Return the [X, Y] coordinate for the center point of the cell that contains the specified text.  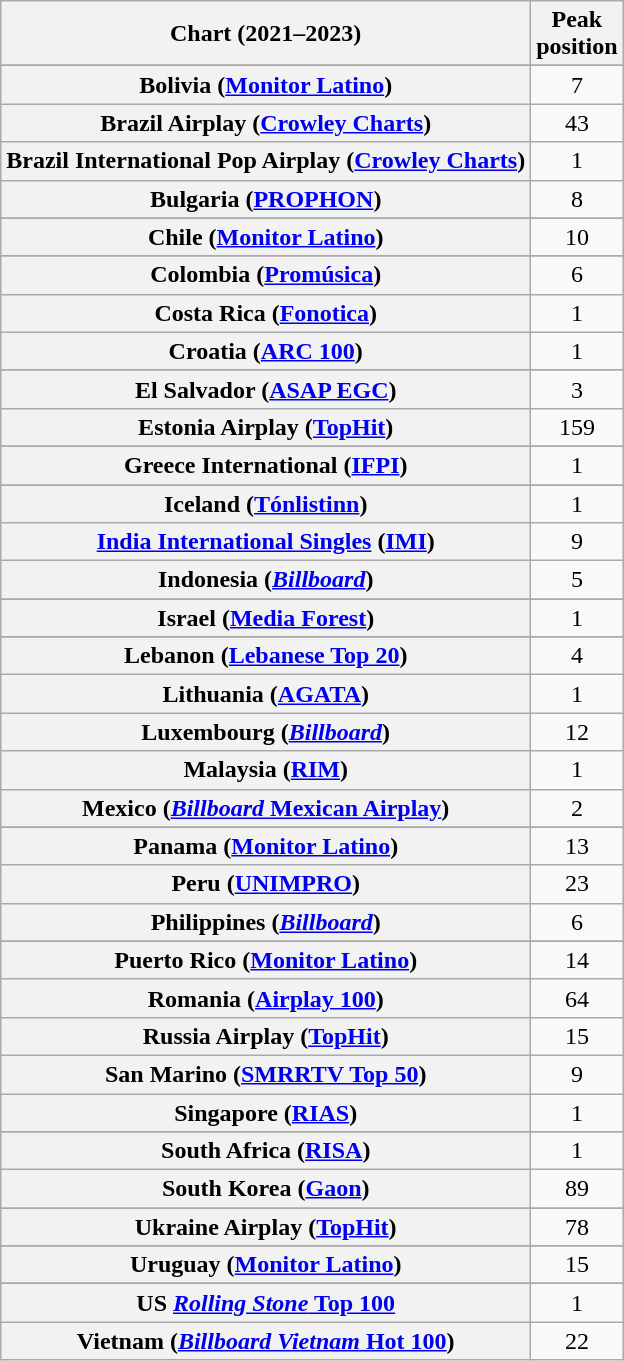
India International Singles (IMI) [266, 542]
South Africa (RISA) [266, 1151]
7 [577, 85]
Bolivia (Monitor Latino) [266, 85]
Brazil International Pop Airplay (Crowley Charts) [266, 161]
Peakposition [577, 34]
Greece International (IFPI) [266, 465]
Chart (2021–2023) [266, 34]
5 [577, 580]
14 [577, 960]
Bulgaria (PROPHON) [266, 199]
13 [577, 846]
3 [577, 389]
Russia Airplay (TopHit) [266, 1036]
43 [577, 123]
Estonia Airplay (TopHit) [266, 427]
San Marino (SMRRTV Top 50) [266, 1074]
US Rolling Stone Top 100 [266, 1303]
Vietnam (Billboard Vietnam Hot 100) [266, 1341]
Costa Rica (Fonotica) [266, 313]
Lithuania (AGATA) [266, 694]
Lebanon (Lebanese Top 20) [266, 656]
Indonesia (Billboard) [266, 580]
Puerto Rico (Monitor Latino) [266, 960]
Malaysia (RIM) [266, 770]
Ukraine Airplay (TopHit) [266, 1227]
Mexico (Billboard Mexican Airplay) [266, 808]
Colombia (Promúsica) [266, 275]
Croatia (ARC 100) [266, 351]
Singapore (RIAS) [266, 1113]
El Salvador (ASAP EGC) [266, 389]
4 [577, 656]
22 [577, 1341]
89 [577, 1189]
South Korea (Gaon) [266, 1189]
2 [577, 808]
Romania (Airplay 100) [266, 998]
159 [577, 427]
Chile (Monitor Latino) [266, 237]
78 [577, 1227]
Iceland (Tónlistinn) [266, 503]
Uruguay (Monitor Latino) [266, 1265]
23 [577, 884]
Israel (Media Forest) [266, 618]
12 [577, 732]
Panama (Monitor Latino) [266, 846]
64 [577, 998]
8 [577, 199]
Luxembourg (Billboard) [266, 732]
Peru (UNIMPRO) [266, 884]
Brazil Airplay (Crowley Charts) [266, 123]
10 [577, 237]
Philippines (Billboard) [266, 922]
